Extract the [X, Y] coordinate from the center of the cell holding the provided text.  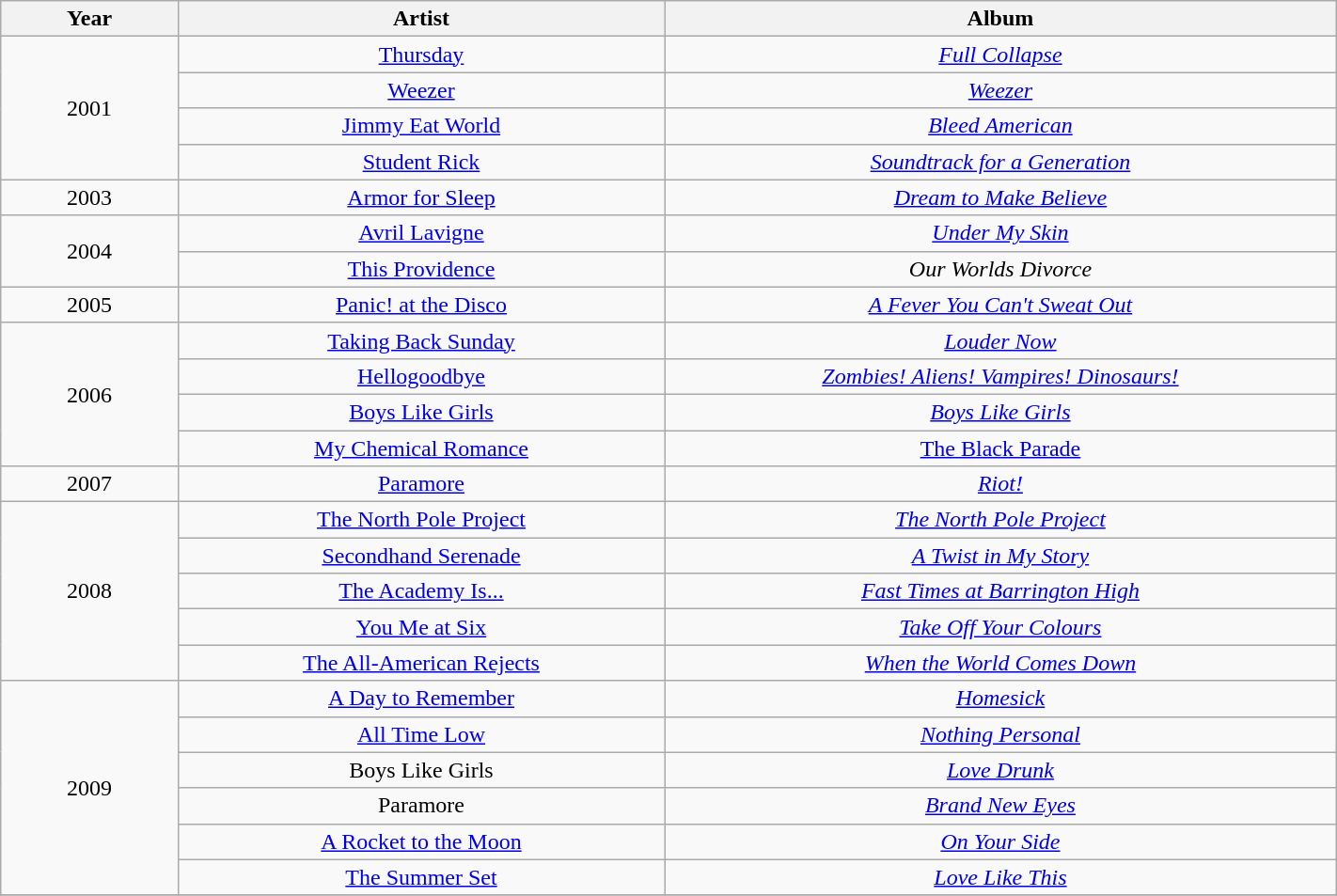
Hellogoodbye [421, 376]
Our Worlds Divorce [1000, 269]
My Chemical Romance [421, 448]
Bleed American [1000, 126]
Under My Skin [1000, 233]
Riot! [1000, 484]
The All-American Rejects [421, 663]
A Rocket to the Moon [421, 841]
2007 [90, 484]
Louder Now [1000, 340]
Nothing Personal [1000, 734]
Love Drunk [1000, 770]
Take Off Your Colours [1000, 627]
Album [1000, 19]
This Providence [421, 269]
You Me at Six [421, 627]
2001 [90, 108]
The Black Parade [1000, 448]
When the World Comes Down [1000, 663]
Student Rick [421, 162]
2005 [90, 305]
2008 [90, 591]
Jimmy Eat World [421, 126]
Artist [421, 19]
2004 [90, 251]
A Twist in My Story [1000, 556]
Taking Back Sunday [421, 340]
Secondhand Serenade [421, 556]
Dream to Make Believe [1000, 197]
2003 [90, 197]
Brand New Eyes [1000, 806]
Full Collapse [1000, 55]
Armor for Sleep [421, 197]
Avril Lavigne [421, 233]
Fast Times at Barrington High [1000, 591]
2006 [90, 394]
All Time Low [421, 734]
Year [90, 19]
Love Like This [1000, 877]
Soundtrack for a Generation [1000, 162]
Panic! at the Disco [421, 305]
The Academy Is... [421, 591]
On Your Side [1000, 841]
A Fever You Can't Sweat Out [1000, 305]
Thursday [421, 55]
2009 [90, 788]
A Day to Remember [421, 699]
Zombies! Aliens! Vampires! Dinosaurs! [1000, 376]
Homesick [1000, 699]
The Summer Set [421, 877]
